Output the (X, Y) coordinate of the center of the cell containing the given text.  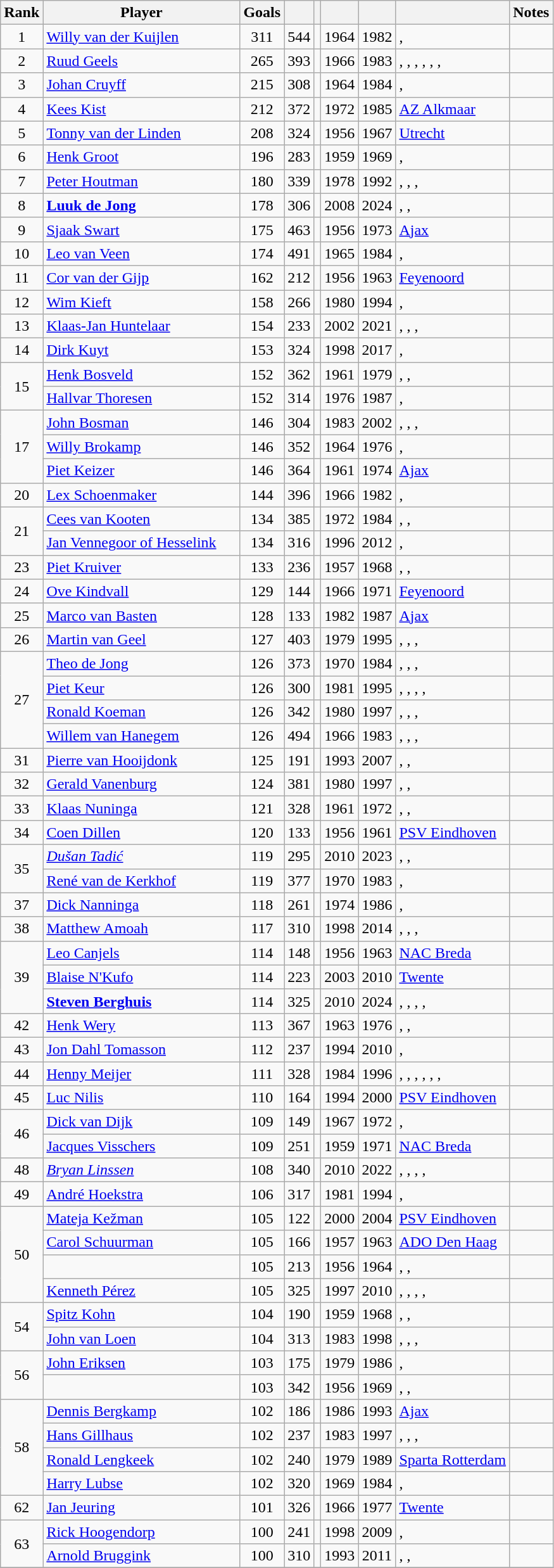
Henk Bosveld (142, 374)
215 (262, 85)
381 (299, 784)
544 (299, 37)
23 (22, 567)
385 (299, 519)
2003 (339, 977)
Notes (531, 13)
403 (299, 639)
11 (22, 277)
Bryan Linssen (142, 1170)
180 (262, 181)
Johan Cruyff (142, 85)
54 (22, 1327)
314 (299, 398)
223 (299, 977)
Sjaak Swart (142, 229)
308 (299, 85)
André Hoekstra (142, 1194)
Klaas-Jan Huntelaar (142, 326)
1 (22, 37)
122 (299, 1218)
112 (262, 1049)
Dennis Bergkamp (142, 1411)
241 (299, 1532)
364 (299, 471)
Pierre van Hooijdonk (142, 760)
Jacques Visschers (142, 1146)
110 (262, 1098)
148 (299, 953)
313 (299, 1339)
Kenneth Pérez (142, 1291)
164 (299, 1098)
311 (262, 37)
John van Loen (142, 1339)
12 (22, 302)
2021 (377, 326)
Willy van der Kuijlen (142, 37)
377 (299, 881)
339 (299, 181)
42 (22, 1025)
2004 (377, 1218)
27 (22, 699)
106 (262, 1194)
Leo van Veen (142, 253)
Lex Schoenmaker (142, 495)
32 (22, 784)
Gerald Vanenburg (142, 784)
236 (299, 567)
266 (299, 302)
162 (262, 277)
317 (299, 1194)
191 (299, 760)
2007 (377, 760)
45 (22, 1098)
2 (22, 61)
24 (22, 591)
Luuk de Jong (142, 205)
340 (299, 1170)
1965 (339, 253)
Tonny van der Linden (142, 133)
Jan Jeuring (142, 1508)
48 (22, 1170)
Kees Kist (142, 109)
300 (299, 687)
Henk Wery (142, 1025)
352 (299, 447)
Wim Kieft (142, 302)
1989 (377, 1459)
Arnold Bruggink (142, 1556)
Ronald Koeman (142, 712)
491 (299, 253)
Theo de Jong (142, 663)
127 (262, 639)
120 (262, 832)
50 (22, 1254)
34 (22, 832)
Willem van Hanegem (142, 736)
196 (262, 157)
1985 (377, 109)
13 (22, 326)
Martin van Geel (142, 639)
251 (299, 1146)
213 (299, 1266)
174 (262, 253)
14 (22, 350)
31 (22, 760)
63 (22, 1544)
39 (22, 977)
129 (262, 591)
58 (22, 1447)
5 (22, 133)
306 (299, 205)
320 (299, 1484)
Piet Keur (142, 687)
20 (22, 495)
295 (299, 857)
153 (262, 350)
124 (262, 784)
2012 (377, 543)
Jan Vennegoor of Hesselink (142, 543)
1973 (377, 229)
7 (22, 181)
6 (22, 157)
178 (262, 205)
316 (299, 543)
Willy Brokamp (142, 447)
2023 (377, 857)
283 (299, 157)
396 (299, 495)
117 (262, 929)
38 (22, 929)
265 (262, 61)
Carol Schuurman (142, 1242)
2014 (377, 929)
Leo Canjels (142, 953)
25 (22, 615)
8 (22, 205)
Jon Dahl Tomasson (142, 1049)
233 (299, 326)
Dick van Dijk (142, 1122)
Henny Meijer (142, 1074)
Ronald Lengkeek (142, 1459)
190 (299, 1315)
121 (262, 808)
367 (299, 1025)
Sparta Rotterdam (453, 1459)
Mateja Kežman (142, 1218)
154 (262, 326)
111 (262, 1074)
John Eriksen (142, 1363)
Rank (22, 13)
393 (299, 61)
326 (299, 1508)
Dick Nanninga (142, 905)
Dušan Tadić (142, 857)
2022 (377, 1170)
9 (22, 229)
37 (22, 905)
26 (22, 639)
Peter Houtman (142, 181)
Luc Nilis (142, 1098)
108 (262, 1170)
304 (299, 423)
372 (299, 109)
ADO Den Haag (453, 1242)
128 (262, 615)
Hallvar Thoresen (142, 398)
3 (22, 85)
15 (22, 386)
1978 (339, 181)
2011 (377, 1556)
49 (22, 1194)
2017 (377, 350)
10 (22, 253)
33 (22, 808)
17 (22, 447)
Dirk Kuyt (142, 350)
46 (22, 1134)
René van de Kerkhof (142, 881)
56 (22, 1375)
2008 (339, 205)
373 (299, 663)
AZ Alkmaar (453, 109)
Cees van Kooten (142, 519)
1977 (377, 1508)
Hans Gillhaus (142, 1435)
Blaise N'Kufo (142, 977)
113 (262, 1025)
494 (299, 736)
Klaas Nuninga (142, 808)
118 (262, 905)
John Bosman (142, 423)
44 (22, 1074)
Henk Groot (142, 157)
125 (262, 760)
166 (299, 1242)
Cor van der Gijp (142, 277)
463 (299, 229)
62 (22, 1508)
Piet Kruiver (142, 567)
1992 (377, 181)
Piet Keizer (142, 471)
208 (262, 133)
Steven Berghuis (142, 1001)
Rick Hoogendorp (142, 1532)
158 (262, 302)
Goals (262, 13)
Ove Kindvall (142, 591)
Player (142, 13)
21 (22, 531)
Harry Lubse (142, 1484)
43 (22, 1049)
149 (299, 1122)
240 (299, 1459)
35 (22, 869)
101 (262, 1508)
Ruud Geels (142, 61)
362 (299, 374)
186 (299, 1411)
Matthew Amoah (142, 929)
Utrecht (453, 133)
Spitz Kohn (142, 1315)
Coen Dillen (142, 832)
2009 (377, 1532)
Marco van Basten (142, 615)
4 (22, 109)
261 (299, 905)
